Output the [X, Y] coordinate of the center of the cell containing the given text.  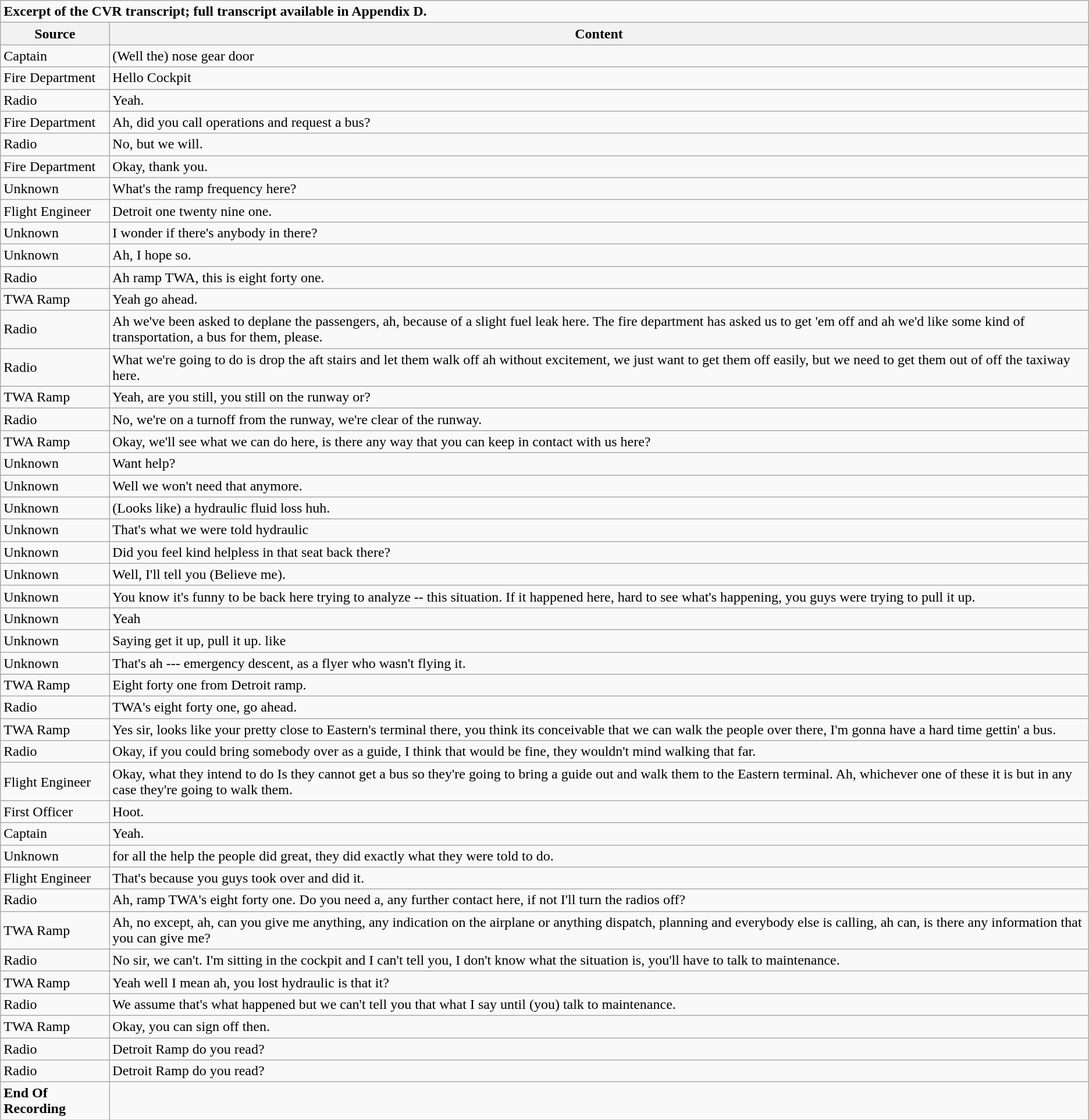
Well, I'll tell you (Believe me). [599, 574]
First Officer [55, 812]
Yeah well I mean ah, you lost hydraulic is that it? [599, 982]
That's because you guys took over and did it. [599, 878]
Saying get it up, pull it up. like [599, 641]
(Well the) nose gear door [599, 56]
Okay, thank you. [599, 166]
End Of Recording [55, 1101]
Okay, you can sign off then. [599, 1026]
Yeah go ahead. [599, 300]
Eight forty one from Detroit ramp. [599, 685]
I wonder if there's anybody in there? [599, 233]
Hello Cockpit [599, 78]
No, we're on a turnoff from the runway, we're clear of the runway. [599, 419]
TWA's eight forty one, go ahead. [599, 707]
Detroit one twenty nine one. [599, 211]
Hoot. [599, 812]
Did you feel kind helpless in that seat back there? [599, 552]
We assume that's what happened but we can't tell you that what I say until (you) talk to maintenance. [599, 1004]
That's ah --- emergency descent, as a flyer who wasn't flying it. [599, 663]
Ah, ramp TWA's eight forty one. Do you need a, any further contact here, if not I'll turn the radios off? [599, 900]
No sir, we can't. I'm sitting in the cockpit and I can't tell you, I don't know what the situation is, you'll have to talk to maintenance. [599, 960]
Ah, did you call operations and request a bus? [599, 122]
Excerpt of the CVR transcript; full transcript available in Appendix D. [544, 12]
Yeah, are you still, you still on the runway or? [599, 397]
(Looks like) a hydraulic fluid loss huh. [599, 508]
Content [599, 34]
Okay, we'll see what we can do here, is there any way that you can keep in contact with us here? [599, 442]
Ah ramp TWA, this is eight forty one. [599, 278]
Ah, I hope so. [599, 255]
Well we won't need that anymore. [599, 486]
What's the ramp frequency here? [599, 189]
Yeah [599, 618]
for all the help the people did great, they did exactly what they were told to do. [599, 856]
Source [55, 34]
Want help? [599, 464]
That's what we were told hydraulic [599, 530]
Okay, if you could bring somebody over as a guide, I think that would be fine, they wouldn't mind walking that far. [599, 752]
No, but we will. [599, 144]
